From the cell containing the given text, extract its center point as (X, Y) coordinate. 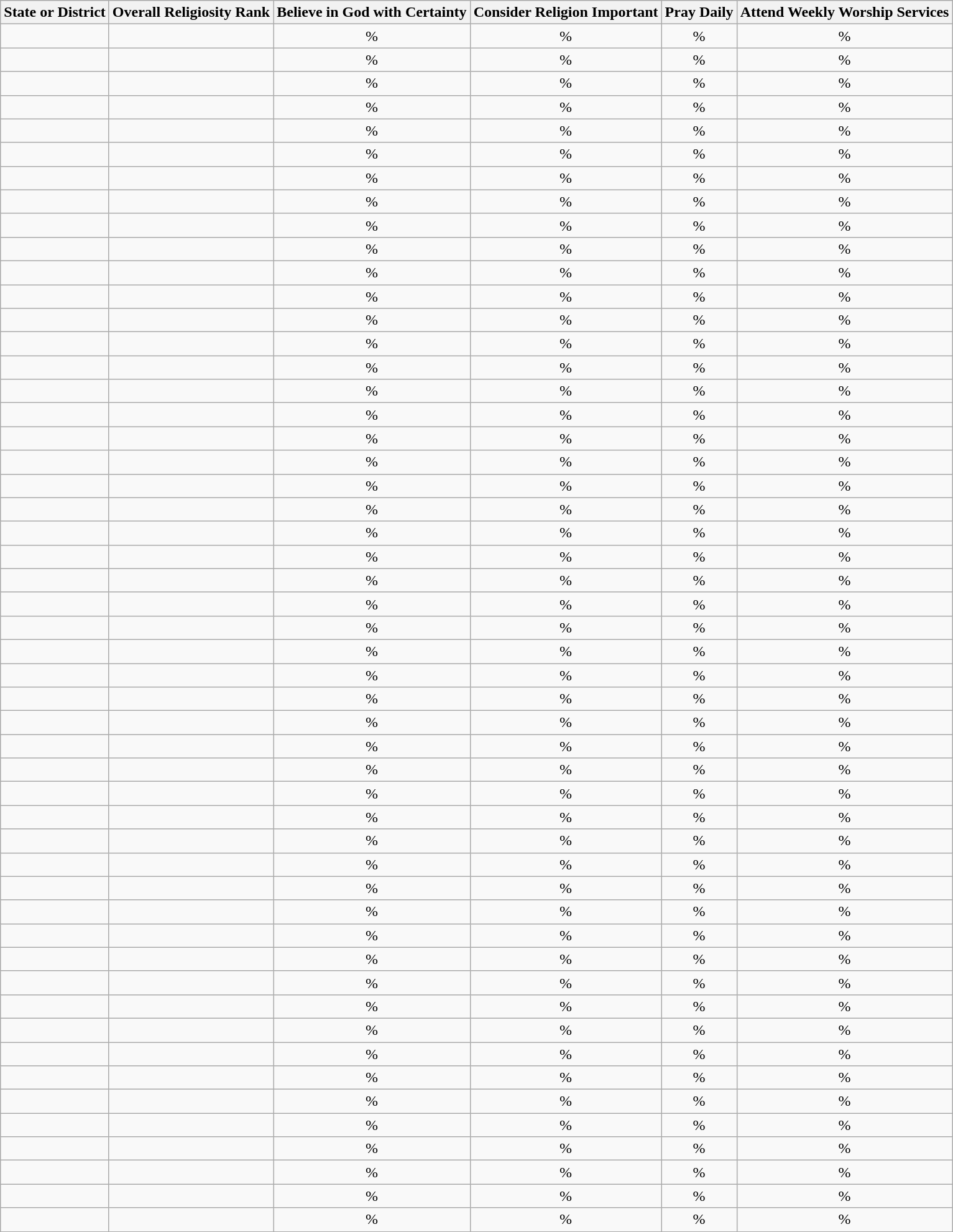
Consider Religion Important (566, 12)
Believe in God with Certainty (372, 12)
Attend Weekly Worship Services (844, 12)
State or District (55, 12)
Overall Religiosity Rank (191, 12)
Pray Daily (699, 12)
